Capture the cell that displays the provided text and extract its [x, y] central coordinate. 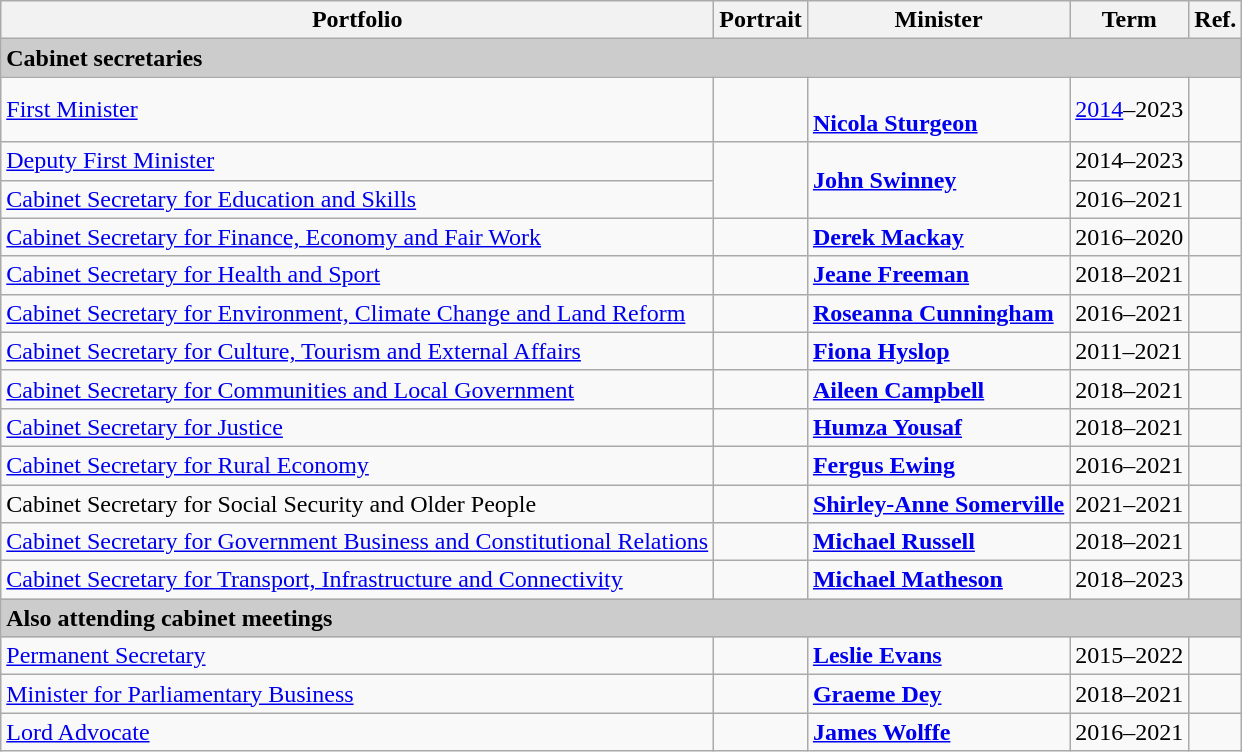
Cabinet Secretary for Finance, Economy and Fair Work [358, 237]
Jeane Freeman [938, 275]
Cabinet Secretary for Communities and Local Government [358, 389]
Cabinet Secretary for Education and Skills [358, 199]
2015–2022 [1130, 656]
Cabinet Secretary for Government Business and Constitutional Relations [358, 542]
Leslie Evans [938, 656]
First Minister [358, 110]
Graeme Dey [938, 694]
Term [1130, 20]
Derek Mackay [938, 237]
Permanent Secretary [358, 656]
Shirley-Anne Somerville [938, 503]
Cabinet Secretary for Health and Sport [358, 275]
2016–2020 [1130, 237]
Portrait [761, 20]
Minister [938, 20]
Cabinet Secretary for Culture, Tourism and External Affairs [358, 351]
John Swinney [938, 180]
Minister for Parliamentary Business [358, 694]
Cabinet Secretary for Environment, Climate Change and Land Reform [358, 313]
Cabinet Secretary for Justice [358, 427]
Aileen Campbell [938, 389]
2018–2023 [1130, 580]
Roseanna Cunningham [938, 313]
2011–2021 [1130, 351]
Fiona Hyslop [938, 351]
Cabinet Secretary for Rural Economy [358, 465]
2021–2021 [1130, 503]
Ref. [1216, 20]
Cabinet Secretary for Transport, Infrastructure and Connectivity [358, 580]
Deputy First Minister [358, 161]
Fergus Ewing [938, 465]
Lord Advocate [358, 732]
Humza Yousaf [938, 427]
Nicola Sturgeon [938, 110]
Cabinet secretaries [622, 58]
Also attending cabinet meetings [622, 618]
Michael Matheson [938, 580]
Michael Russell [938, 542]
Cabinet Secretary for Social Security and Older People [358, 503]
Portfolio [358, 20]
James Wolffe [938, 732]
